Capture the cell that displays the provided text and extract its [X, Y] central coordinate. 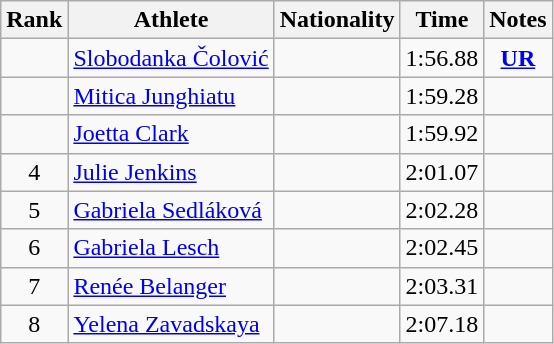
5 [34, 210]
1:59.28 [442, 96]
7 [34, 286]
Yelena Zavadskaya [171, 324]
Time [442, 20]
Renée Belanger [171, 286]
Slobodanka Čolović [171, 58]
Athlete [171, 20]
Nationality [337, 20]
2:02.28 [442, 210]
2:07.18 [442, 324]
Rank [34, 20]
Gabriela Lesch [171, 248]
4 [34, 172]
2:01.07 [442, 172]
6 [34, 248]
2:02.45 [442, 248]
Mitica Junghiatu [171, 96]
2:03.31 [442, 286]
1:56.88 [442, 58]
Joetta Clark [171, 134]
UR [518, 58]
Notes [518, 20]
Gabriela Sedláková [171, 210]
1:59.92 [442, 134]
8 [34, 324]
Julie Jenkins [171, 172]
